Determine the [x, y] coordinate at the center of the cell enclosing the given text.  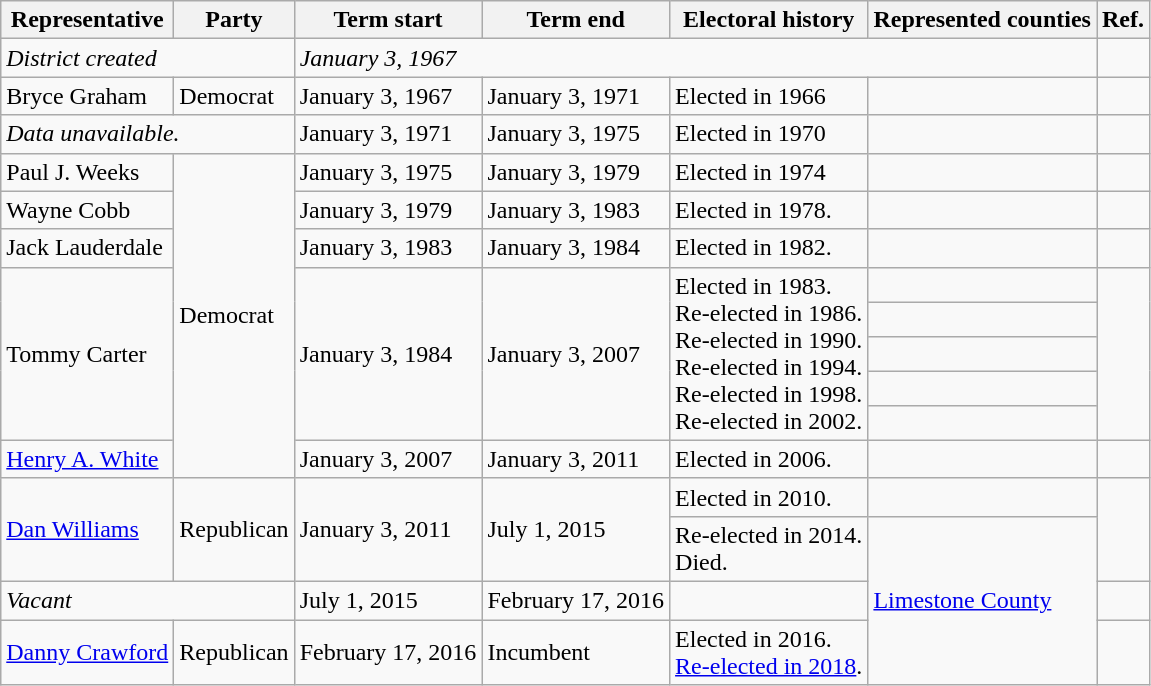
Elected in 2006. [769, 459]
Term end [576, 20]
Representative [88, 20]
Jack Lauderdale [88, 248]
Limestone County [982, 600]
Elected in 1966 [769, 96]
Elected in 1978. [769, 210]
Henry A. White [88, 459]
Represented counties [982, 20]
Vacant [148, 600]
Elected in 2016.Re-elected in 2018. [769, 652]
Elected in 1983.Re-elected in 1986.Re-elected in 1990.Re-elected in 1994.Re-elected in 1998.Re-elected in 2002. [769, 354]
Danny Crawford [88, 652]
Paul J. Weeks [88, 172]
Incumbent [576, 652]
Bryce Graham [88, 96]
Electoral history [769, 20]
District created [148, 58]
Dan Williams [88, 530]
Re-elected in 2014.Died. [769, 548]
Ref. [1122, 20]
Term start [388, 20]
Wayne Cobb [88, 210]
Elected in 1982. [769, 248]
Elected in 1970 [769, 134]
Party [234, 20]
Data unavailable. [148, 134]
Tommy Carter [88, 354]
Elected in 1974 [769, 172]
Elected in 2010. [769, 497]
